For the text-containing cell, return its midpoint in (X, Y) coordinate format. 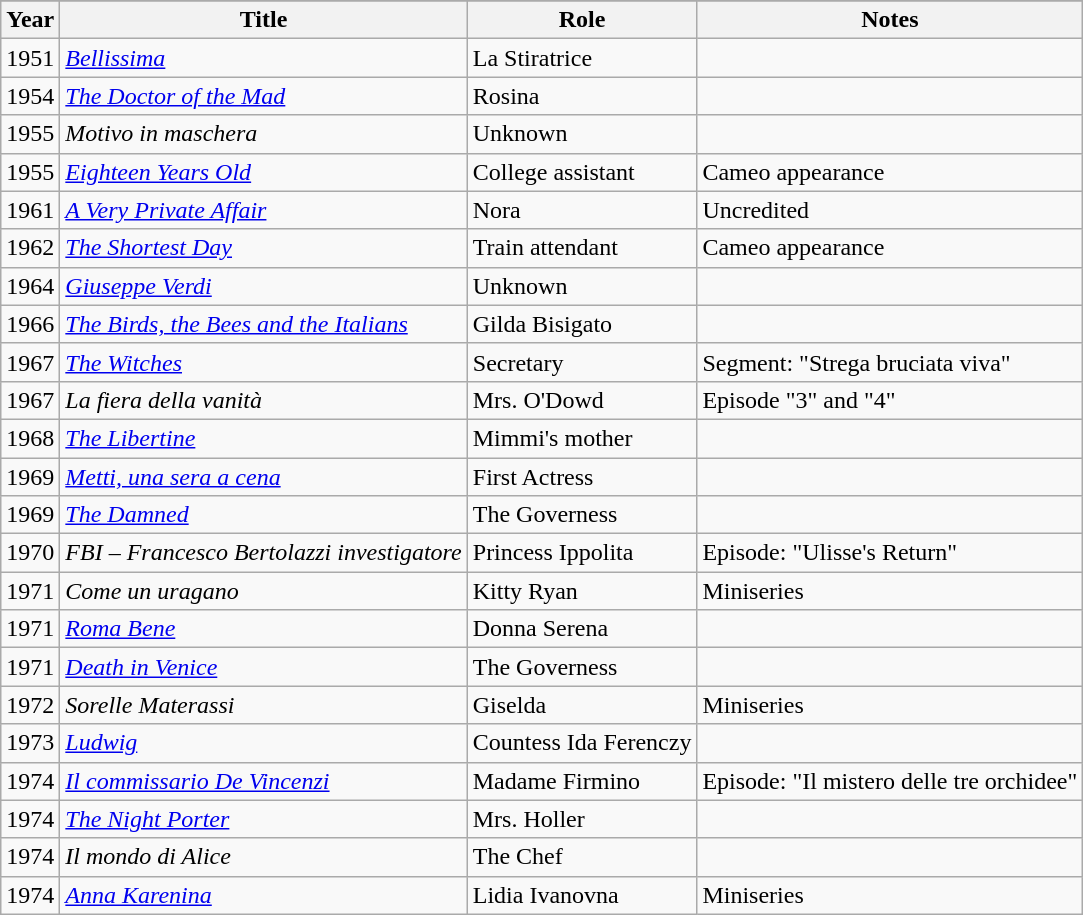
Metti, una sera a cena (264, 477)
Madame Firmino (582, 781)
Roma Bene (264, 629)
1962 (30, 248)
Episode "3" and "4" (890, 400)
1970 (30, 553)
La fiera della vanità (264, 400)
1964 (30, 286)
Rosina (582, 96)
1961 (30, 210)
Episode: "Ulisse's Return" (890, 553)
The Chef (582, 857)
Role (582, 20)
Countess Ida Ferenczy (582, 743)
Donna Serena (582, 629)
1968 (30, 438)
The Shortest Day (264, 248)
1972 (30, 705)
Notes (890, 20)
FBI – Francesco Bertolazzi investigatore (264, 553)
Ludwig (264, 743)
A Very Private Affair (264, 210)
Come un uragano (264, 591)
Title (264, 20)
Motivo in maschera (264, 134)
First Actress (582, 477)
1951 (30, 58)
Mrs. Holler (582, 819)
Il commissario De Vincenzi (264, 781)
Giselda (582, 705)
The Libertine (264, 438)
Segment: "Strega bruciata viva" (890, 362)
Mimmi's mother (582, 438)
Nora (582, 210)
Death in Venice (264, 667)
Train attendant (582, 248)
Anna Karenina (264, 895)
1973 (30, 743)
Uncredited (890, 210)
1954 (30, 96)
Bellissima (264, 58)
Il mondo di Alice (264, 857)
Eighteen Years Old (264, 172)
Kitty Ryan (582, 591)
Gilda Bisigato (582, 324)
Year (30, 20)
The Witches (264, 362)
1966 (30, 324)
Episode: "Il mistero delle tre orchidee" (890, 781)
The Doctor of the Mad (264, 96)
The Night Porter (264, 819)
The Birds, the Bees and the Italians (264, 324)
Giuseppe Verdi (264, 286)
Mrs. O'Dowd (582, 400)
College assistant (582, 172)
La Stiratrice (582, 58)
The Damned (264, 515)
Secretary (582, 362)
Princess Ippolita (582, 553)
Lidia Ivanovna (582, 895)
Sorelle Materassi (264, 705)
